Detect which cell encompasses the target text, then output its [X, Y] center coordinate. 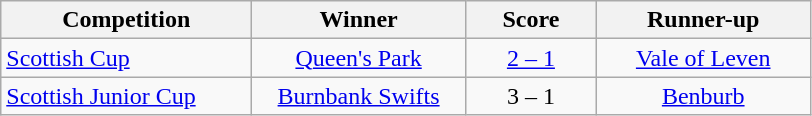
3 – 1 [530, 96]
2 – 1 [530, 58]
Runner-up [703, 20]
Winner [359, 20]
Competition [126, 20]
Score [530, 20]
Benburb [703, 96]
Vale of Leven [703, 58]
Scottish Junior Cup [126, 96]
Queen's Park [359, 58]
Burnbank Swifts [359, 96]
Scottish Cup [126, 58]
